Pinpoint the cell where the given text exists, returning its [X, Y] midpoint coordinate. 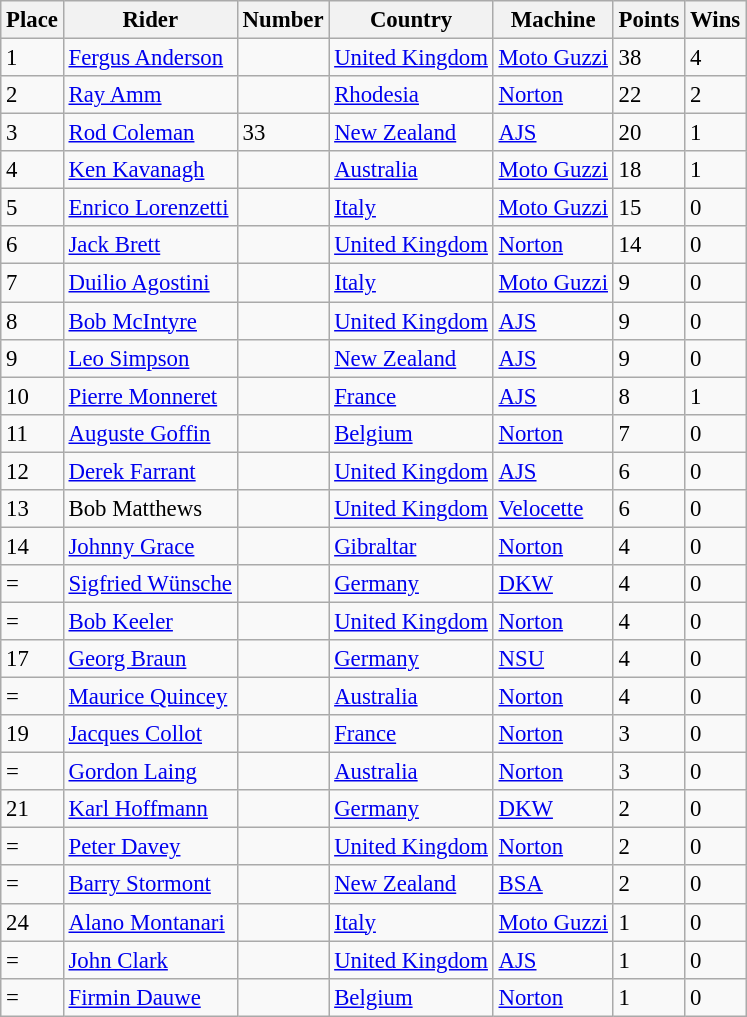
11 [32, 433]
Leo Simpson [150, 358]
Barry Stormont [150, 885]
Number [283, 20]
Derek Farrant [150, 471]
Bob McIntyre [150, 321]
Gordon Laing [150, 772]
Jack Brett [150, 245]
Alano Montanari [150, 922]
33 [283, 133]
Firmin Dauwe [150, 997]
John Clark [150, 960]
13 [32, 509]
10 [32, 396]
22 [648, 95]
Duilio Agostini [150, 283]
Karl Hoffmann [150, 809]
Sigfried Wünsche [150, 584]
Rod Coleman [150, 133]
Rider [150, 20]
Auguste Goffin [150, 433]
20 [648, 133]
Peter Davey [150, 847]
21 [32, 809]
38 [648, 58]
19 [32, 734]
Maurice Quincey [150, 697]
Enrico Lorenzetti [150, 208]
Ken Kavanagh [150, 170]
24 [32, 922]
Gibraltar [411, 546]
Fergus Anderson [150, 58]
Velocette [553, 509]
Points [648, 20]
Bob Keeler [150, 621]
Ray Amm [150, 95]
Pierre Monneret [150, 396]
5 [32, 208]
Jacques Collot [150, 734]
Johnny Grace [150, 546]
Machine [553, 20]
Country [411, 20]
Bob Matthews [150, 509]
BSA [553, 885]
Rhodesia [411, 95]
Georg Braun [150, 659]
12 [32, 471]
NSU [553, 659]
Place [32, 20]
17 [32, 659]
15 [648, 208]
18 [648, 170]
Wins [716, 20]
